For the text-containing cell, return its midpoint in (x, y) coordinate format. 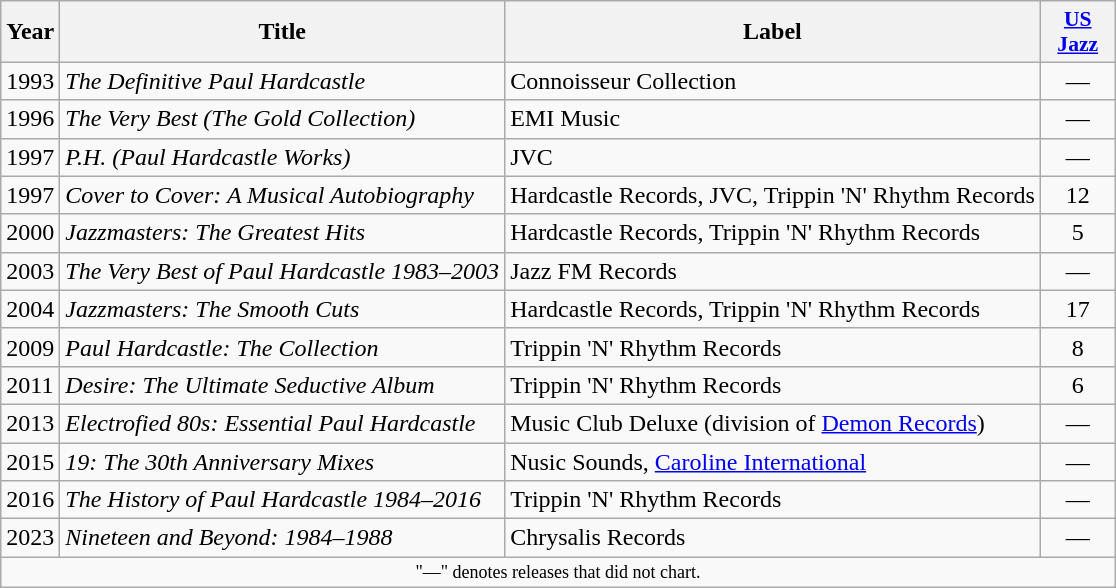
Jazzmasters: The Greatest Hits (282, 233)
Paul Hardcastle: The Collection (282, 347)
Connoisseur Collection (773, 81)
Desire: The Ultimate Seductive Album (282, 385)
2011 (30, 385)
Chrysalis Records (773, 538)
2016 (30, 500)
1993 (30, 81)
Nusic Sounds, Caroline International (773, 461)
Year (30, 32)
Label (773, 32)
8 (1078, 347)
2009 (30, 347)
The Very Best (The Gold Collection) (282, 119)
19: The 30th Anniversary Mixes (282, 461)
Cover to Cover: A Musical Autobiography (282, 195)
EMI Music (773, 119)
The History of Paul Hardcastle 1984–2016 (282, 500)
5 (1078, 233)
2013 (30, 423)
P.H. (Paul Hardcastle Works) (282, 157)
6 (1078, 385)
Hardcastle Records, JVC, Trippin 'N' Rhythm Records (773, 195)
Jazzmasters: The Smooth Cuts (282, 309)
Jazz FM Records (773, 271)
JVC (773, 157)
Electrofied 80s: Essential Paul Hardcastle (282, 423)
12 (1078, 195)
2003 (30, 271)
The Very Best of Paul Hardcastle 1983–2003 (282, 271)
2015 (30, 461)
Music Club Deluxe (division of Demon Records) (773, 423)
"—" denotes releases that did not chart. (558, 572)
2004 (30, 309)
2000 (30, 233)
Nineteen and Beyond: 1984–1988 (282, 538)
1996 (30, 119)
Title (282, 32)
The Definitive Paul Hardcastle (282, 81)
2023 (30, 538)
17 (1078, 309)
US Jazz (1078, 32)
